Return [x, y] of the center of cell containing provided text 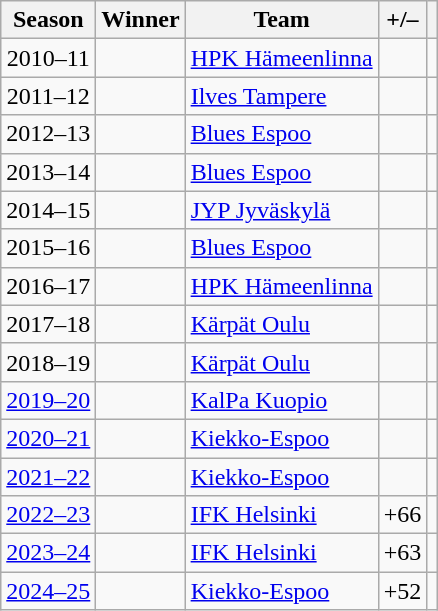
2021–22 [48, 477]
KalPa Kuopio [282, 400]
2013–14 [48, 172]
2023–24 [48, 553]
2018–19 [48, 362]
2022–23 [48, 515]
2020–21 [48, 438]
Ilves Tampere [282, 96]
2010–11 [48, 58]
2011–12 [48, 96]
2015–16 [48, 248]
2012–13 [48, 134]
+66 [402, 515]
Team [282, 20]
Winner [140, 20]
Season [48, 20]
+52 [402, 591]
2014–15 [48, 210]
JYP Jyväskylä [282, 210]
+63 [402, 553]
2016–17 [48, 286]
2024–25 [48, 591]
2019–20 [48, 400]
2017–18 [48, 324]
+/– [402, 20]
